Capture the cell that displays the provided text and extract its (x, y) central coordinate. 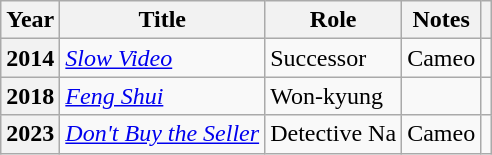
Won-kyung (334, 96)
Slow Video (162, 58)
Successor (334, 58)
2014 (30, 58)
Title (162, 20)
2023 (30, 134)
Detective Na (334, 134)
Feng Shui (162, 96)
Year (30, 20)
2018 (30, 96)
Notes (442, 20)
Don't Buy the Seller (162, 134)
Role (334, 20)
